For the text-containing cell, return its midpoint in (X, Y) coordinate format. 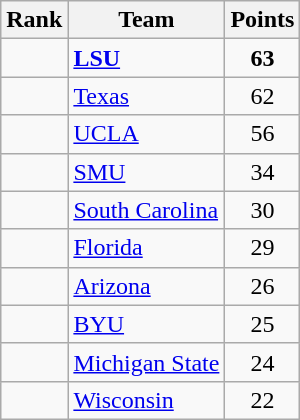
BYU (146, 324)
Points (262, 20)
Team (146, 20)
UCLA (146, 134)
LSU (146, 58)
Arizona (146, 286)
Wisconsin (146, 400)
Michigan State (146, 362)
Florida (146, 248)
Rank (34, 20)
SMU (146, 172)
Texas (146, 96)
South Carolina (146, 210)
29 (262, 248)
62 (262, 96)
22 (262, 400)
25 (262, 324)
24 (262, 362)
34 (262, 172)
26 (262, 286)
30 (262, 210)
56 (262, 134)
63 (262, 58)
